Determine the [X, Y] coordinate at the center of the cell enclosing the given text.  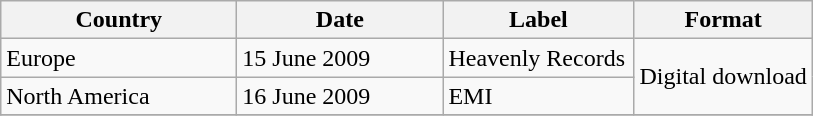
EMI [538, 96]
Europe [119, 58]
Date [340, 20]
15 June 2009 [340, 58]
16 June 2009 [340, 96]
Label [538, 20]
Country [119, 20]
North America [119, 96]
Heavenly Records [538, 58]
Format [723, 20]
Digital download [723, 77]
